Provide the [x, y] coordinate of the cell's center where the given text is located.  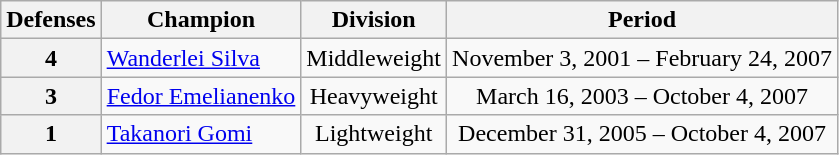
Champion [201, 20]
Heavyweight [374, 96]
Lightweight [374, 134]
1 [51, 134]
4 [51, 58]
March 16, 2003 – October 4, 2007 [642, 96]
Middleweight [374, 58]
Takanori Gomi [201, 134]
Fedor Emelianenko [201, 96]
3 [51, 96]
Division [374, 20]
Wanderlei Silva [201, 58]
November 3, 2001 – February 24, 2007 [642, 58]
Defenses [51, 20]
December 31, 2005 – October 4, 2007 [642, 134]
Period [642, 20]
